Extract the (x, y) coordinate from the center of the cell holding the provided text.  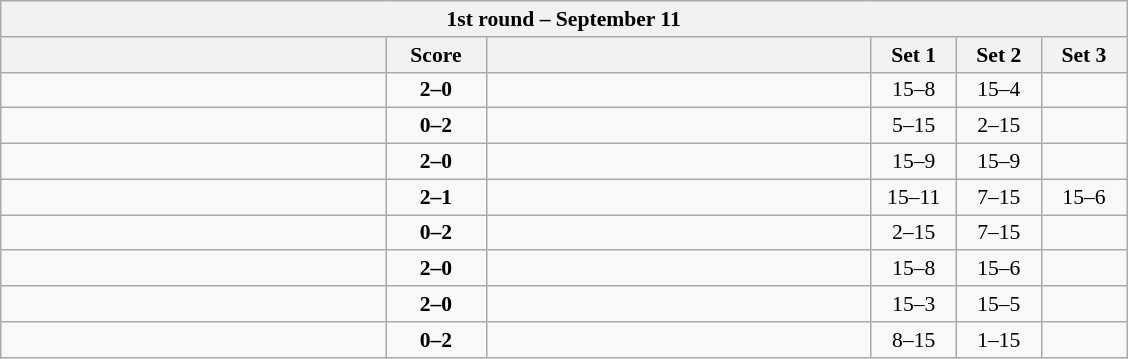
15–11 (914, 197)
Set 2 (998, 55)
8–15 (914, 340)
5–15 (914, 126)
Score (436, 55)
15–5 (998, 304)
1–15 (998, 340)
Set 3 (1084, 55)
2–1 (436, 197)
1st round – September 11 (564, 19)
Set 1 (914, 55)
15–3 (914, 304)
15–4 (998, 90)
